Provide the (X, Y) coordinate of the cell's center where the given text is located.  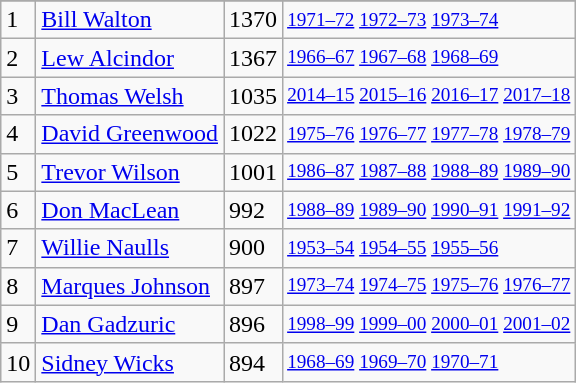
2 (18, 58)
1971–72 1972–73 1973–74 (429, 20)
David Greenwood (130, 134)
Dan Gadzuric (130, 324)
894 (254, 362)
2014–15 2015–16 2016–17 2017–18 (429, 96)
4 (18, 134)
8 (18, 286)
1035 (254, 96)
1370 (254, 20)
Sidney Wicks (130, 362)
1986–87 1987–88 1988–89 1989–90 (429, 172)
1367 (254, 58)
Thomas Welsh (130, 96)
6 (18, 210)
3 (18, 96)
9 (18, 324)
1975–76 1976–77 1977–78 1978–79 (429, 134)
1968–69 1969–70 1970–71 (429, 362)
Trevor Wilson (130, 172)
992 (254, 210)
1953–54 1954–55 1955–56 (429, 248)
10 (18, 362)
Willie Naulls (130, 248)
1001 (254, 172)
Marques Johnson (130, 286)
7 (18, 248)
1988–89 1989–90 1990–91 1991–92 (429, 210)
896 (254, 324)
Bill Walton (130, 20)
1966–67 1967–68 1968–69 (429, 58)
900 (254, 248)
1998–99 1999–00 2000–01 2001–02 (429, 324)
1 (18, 20)
1022 (254, 134)
Don MacLean (130, 210)
5 (18, 172)
897 (254, 286)
Lew Alcindor (130, 58)
1973–74 1974–75 1975–76 1976–77 (429, 286)
